Return (x, y) of the center of cell containing provided text 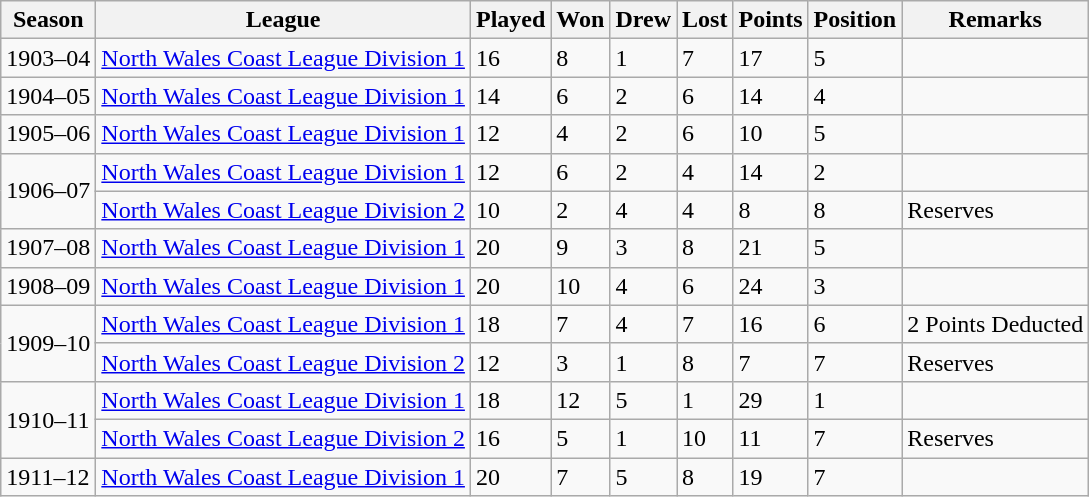
Lost (705, 20)
24 (770, 286)
Drew (644, 20)
Position (855, 20)
1911–12 (48, 477)
21 (770, 248)
17 (770, 58)
2 Points Deducted (996, 324)
29 (770, 400)
1903–04 (48, 58)
1907–08 (48, 248)
1906–07 (48, 191)
11 (770, 438)
1904–05 (48, 96)
19 (770, 477)
Played (510, 20)
Won (580, 20)
Remarks (996, 20)
Points (770, 20)
1905–06 (48, 134)
Season (48, 20)
9 (580, 248)
1910–11 (48, 419)
1908–09 (48, 286)
1909–10 (48, 343)
League (284, 20)
